Search for the cell housing the specified text and yield its (x, y) center coordinate. 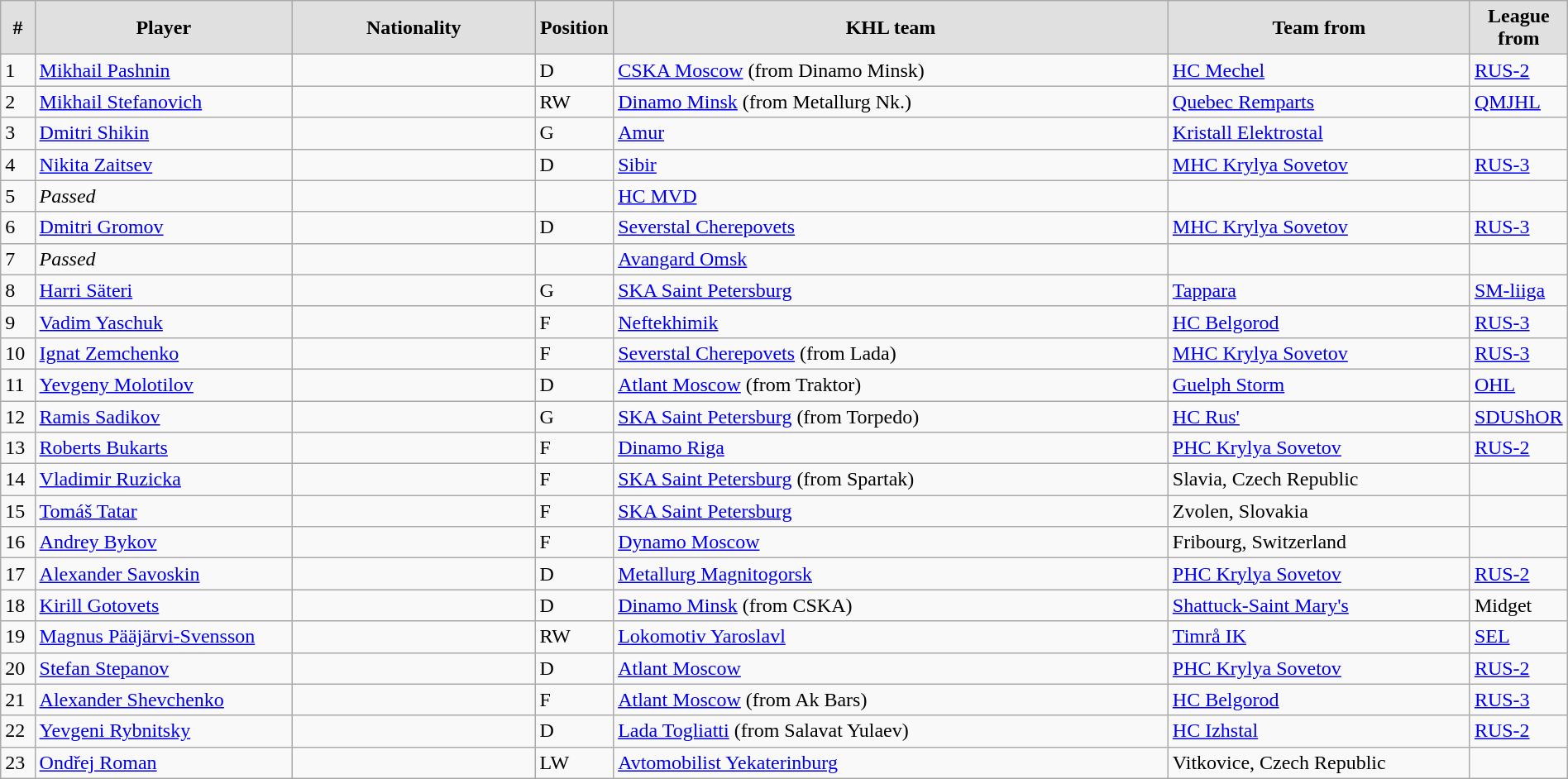
Avangard Omsk (892, 259)
20 (18, 668)
10 (18, 353)
SDUShOR (1518, 416)
Vladimir Ruzicka (164, 480)
8 (18, 290)
23 (18, 762)
18 (18, 605)
15 (18, 511)
Fribourg, Switzerland (1318, 542)
Shattuck-Saint Mary's (1318, 605)
Vitkovice, Czech Republic (1318, 762)
14 (18, 480)
Magnus Pääjärvi-Svensson (164, 637)
Stefan Stepanov (164, 668)
Severstal Cherepovets (from Lada) (892, 353)
22 (18, 731)
Dinamo Minsk (from CSKA) (892, 605)
Andrey Bykov (164, 542)
Yevgeni Rybnitsky (164, 731)
Ondřej Roman (164, 762)
Midget (1518, 605)
Mikhail Pashnin (164, 70)
16 (18, 542)
Lokomotiv Yaroslavl (892, 637)
Kristall Elektrostal (1318, 133)
Nationality (414, 28)
Roberts Bukarts (164, 448)
Sibir (892, 165)
3 (18, 133)
Mikhail Stefanovich (164, 102)
HC Rus' (1318, 416)
Dinamo Minsk (from Metallurg Nk.) (892, 102)
Vadim Yaschuk (164, 322)
SKA Saint Petersburg (from Spartak) (892, 480)
Dinamo Riga (892, 448)
Position (574, 28)
Alexander Savoskin (164, 574)
Amur (892, 133)
QMJHL (1518, 102)
Kirill Gotovets (164, 605)
Dmitri Shikin (164, 133)
6 (18, 227)
Quebec Remparts (1318, 102)
HC MVD (892, 196)
Atlant Moscow (892, 668)
League from (1518, 28)
Alexander Shevchenko (164, 700)
Slavia, Czech Republic (1318, 480)
Harri Säteri (164, 290)
21 (18, 700)
KHL team (892, 28)
Timrå IK (1318, 637)
Dmitri Gromov (164, 227)
Severstal Cherepovets (892, 227)
Atlant Moscow (from Traktor) (892, 385)
Zvolen, Slovakia (1318, 511)
HC Izhstal (1318, 731)
Tappara (1318, 290)
4 (18, 165)
Avtomobilist Yekaterinburg (892, 762)
OHL (1518, 385)
SEL (1518, 637)
Dynamo Moscow (892, 542)
SM-liiga (1518, 290)
Ramis Sadikov (164, 416)
Yevgeny Molotilov (164, 385)
7 (18, 259)
Atlant Moscow (from Ak Bars) (892, 700)
12 (18, 416)
17 (18, 574)
Lada Togliatti (from Salavat Yulaev) (892, 731)
2 (18, 102)
19 (18, 637)
Metallurg Magnitogorsk (892, 574)
Team from (1318, 28)
LW (574, 762)
11 (18, 385)
SKA Saint Petersburg (from Torpedo) (892, 416)
1 (18, 70)
Neftekhimik (892, 322)
9 (18, 322)
Player (164, 28)
Guelph Storm (1318, 385)
Nikita Zaitsev (164, 165)
HC Mechel (1318, 70)
5 (18, 196)
# (18, 28)
Ignat Zemchenko (164, 353)
CSKA Moscow (from Dinamo Minsk) (892, 70)
13 (18, 448)
Tomáš Tatar (164, 511)
